Determine the [x, y] coordinate at the center of the cell enclosing the given text.  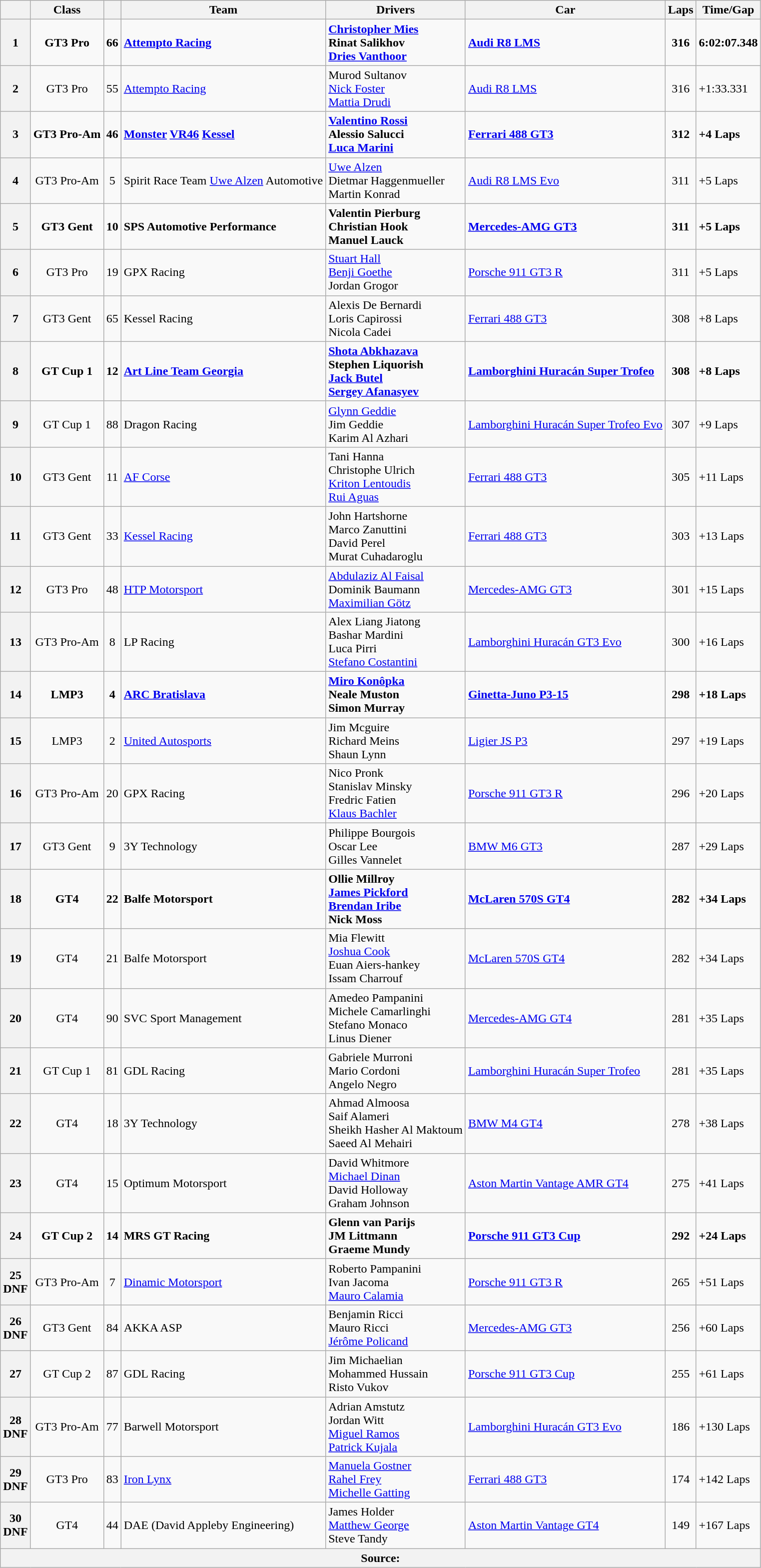
Philippe Bourgois Oscar Lee Gilles Vannelet [396, 846]
+29 Laps [729, 846]
Time/Gap [729, 10]
Miro Konôpka Neale Muston Simon Murray [396, 695]
174 [681, 1480]
Gabriele Murroni Mario Cordoni Angelo Negro [396, 1071]
Ahmad Almoosa Saif Alameri Sheikh Hasher Al Maktoum Saeed Al Mehairi [396, 1124]
298 [681, 695]
BMW M6 GT3 [565, 846]
+38 Laps [729, 1124]
17 [15, 846]
Alexis De Bernardi Loris Capirossi Nicola Cadei [396, 318]
Roberto Pampanini Ivan Jacoma Mauro Calamia [396, 1282]
296 [681, 794]
+51 Laps [729, 1282]
Ligier JS P3 [565, 741]
Aston Martin Vantage GT4 [565, 1526]
+13 Laps [729, 536]
13 [15, 642]
27 [15, 1374]
Stuart Hall Benji Goethe Jordan Grogor [396, 272]
+142 Laps [729, 1480]
DAE (David Appleby Engineering) [223, 1526]
Mia Flewitt Joshua Cook Euan Aiers-hankey Issam Charrouf [396, 959]
Abdulaziz Al Faisal Dominik Baumann Maximilian Götz [396, 589]
278 [681, 1124]
SVC Sport Management [223, 1018]
Monster VR46 Kessel [223, 134]
87 [112, 1374]
Glenn van Parijs JM Littmann Graeme Mundy [396, 1236]
275 [681, 1183]
301 [681, 589]
65 [112, 318]
Valentino Rossi Alessio Salucci Luca Marini [396, 134]
Spirit Race Team Uwe Alzen Automotive [223, 180]
Glynn Geddie Jim Geddie Karim Al Azhari [396, 424]
Dinamic Motorsport [223, 1282]
Christopher Mies Rinat Salikhov Dries Vanthoor [396, 42]
Audi R8 LMS Evo [565, 180]
Benjamin Ricci Mauro Ricci Jérôme Policand [396, 1328]
Uwe Alzen Dietmar Haggenmueller Martin Konrad [396, 180]
Mercedes-AMG GT4 [565, 1018]
307 [681, 424]
292 [681, 1236]
55 [112, 88]
28DNF [15, 1427]
303 [681, 536]
HTP Motorsport [223, 589]
+61 Laps [729, 1374]
77 [112, 1427]
88 [112, 424]
John Hartshorne Marco Zanuttini David Perel Murat Cuhadaroglu [396, 536]
Adrian Amstutz Jordan Witt Miguel Ramos Patrick Kujala [396, 1427]
1 [15, 42]
James Holder Matthew George Steve Tandy [396, 1526]
MRS GT Racing [223, 1236]
Shota Abkhazava Stephen Liquorish Jack Butel Sergey Afanasyev [396, 371]
3 [15, 134]
Tani Hanna Christophe Ulrich Kriton Lentoudis Rui Aguas [396, 477]
81 [112, 1071]
Murod Sultanov Nick Foster Mattia Drudi [396, 88]
46 [112, 134]
Ollie Millroy James Pickford Brendan Iribe Nick Moss [396, 899]
+4 Laps [729, 134]
Iron Lynx [223, 1480]
+19 Laps [729, 741]
BMW M4 GT4 [565, 1124]
Dragon Racing [223, 424]
+60 Laps [729, 1328]
AKKA ASP [223, 1328]
186 [681, 1427]
33 [112, 536]
312 [681, 134]
+41 Laps [729, 1183]
23 [15, 1183]
29DNF [15, 1480]
Barwell Motorsport [223, 1427]
Car [565, 10]
+167 Laps [729, 1526]
+18 Laps [729, 695]
+1:33.331 [729, 88]
Lamborghini Huracán Super Trofeo Evo [565, 424]
83 [112, 1480]
16 [15, 794]
LP Racing [223, 642]
26DNF [15, 1328]
24 [15, 1236]
25DNF [15, 1282]
+130 Laps [729, 1427]
David Whitmore Michael Dinan David Holloway Graham Johnson [396, 1183]
Art Line Team Georgia [223, 371]
149 [681, 1526]
48 [112, 589]
Ginetta-Juno P3-15 [565, 695]
+11 Laps [729, 477]
Alex Liang Jiatong Bashar Mardini Luca Pirri Stefano Costantini [396, 642]
Drivers [396, 10]
305 [681, 477]
+24 Laps [729, 1236]
ARC Bratislava [223, 695]
Valentin Pierburg Christian Hook Manuel Lauck [396, 226]
United Autosports [223, 741]
Nico Pronk Stanislav Minsky Fredric Fatien Klaus Bachler [396, 794]
6:02:07.348 [729, 42]
255 [681, 1374]
6 [15, 272]
300 [681, 642]
+9 Laps [729, 424]
Source: [381, 1558]
+20 Laps [729, 794]
287 [681, 846]
Aston Martin Vantage AMR GT4 [565, 1183]
66 [112, 42]
SPS Automotive Performance [223, 226]
Optimum Motorsport [223, 1183]
90 [112, 1018]
AF Corse [223, 477]
Class [67, 10]
256 [681, 1328]
30DNF [15, 1526]
Laps [681, 10]
Manuela Gostner Rahel Frey Michelle Gatting [396, 1480]
+15 Laps [729, 589]
84 [112, 1328]
44 [112, 1526]
Amedeo Pampanini Michele Camarlinghi Stefano Monaco Linus Diener [396, 1018]
Jim Michaelian Mohammed Hussain Risto Vukov [396, 1374]
Team [223, 10]
297 [681, 741]
+16 Laps [729, 642]
Jim Mcguire Richard Meins Shaun Lynn [396, 741]
265 [681, 1282]
